Find where the given text appears and provide that cell's center as [X, Y] coordinate. 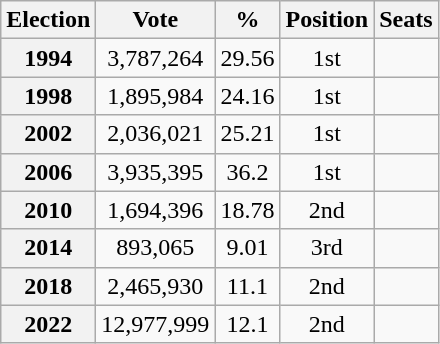
3,787,264 [156, 58]
Position [327, 20]
12,977,999 [156, 324]
3rd [327, 248]
18.78 [248, 210]
29.56 [248, 58]
2022 [48, 324]
Seats [406, 20]
2,036,021 [156, 134]
893,065 [156, 248]
12.1 [248, 324]
Election [48, 20]
Vote [156, 20]
3,935,395 [156, 172]
11.1 [248, 286]
2002 [48, 134]
1,694,396 [156, 210]
2018 [48, 286]
9.01 [248, 248]
2014 [48, 248]
2,465,930 [156, 286]
2010 [48, 210]
1998 [48, 96]
1,895,984 [156, 96]
1994 [48, 58]
36.2 [248, 172]
2006 [48, 172]
24.16 [248, 96]
25.21 [248, 134]
% [248, 20]
